Extract the [X, Y] coordinate from the center of the cell holding the provided text.  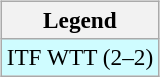
ITF WTT (2–2) [80, 57]
Legend [80, 20]
